Return the [X, Y] coordinate for the center point of the cell that contains the specified text.  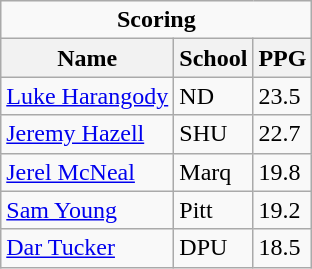
Pitt [214, 210]
Dar Tucker [88, 248]
18.5 [282, 248]
19.8 [282, 172]
SHU [214, 134]
Name [88, 58]
PPG [282, 58]
Marq [214, 172]
Jerel McNeal [88, 172]
DPU [214, 248]
23.5 [282, 96]
Scoring [156, 20]
Luke Harangody [88, 96]
Jeremy Hazell [88, 134]
Sam Young [88, 210]
ND [214, 96]
22.7 [282, 134]
19.2 [282, 210]
School [214, 58]
